Identify which cell holds the provided text, then report its (x, y) central coordinate. 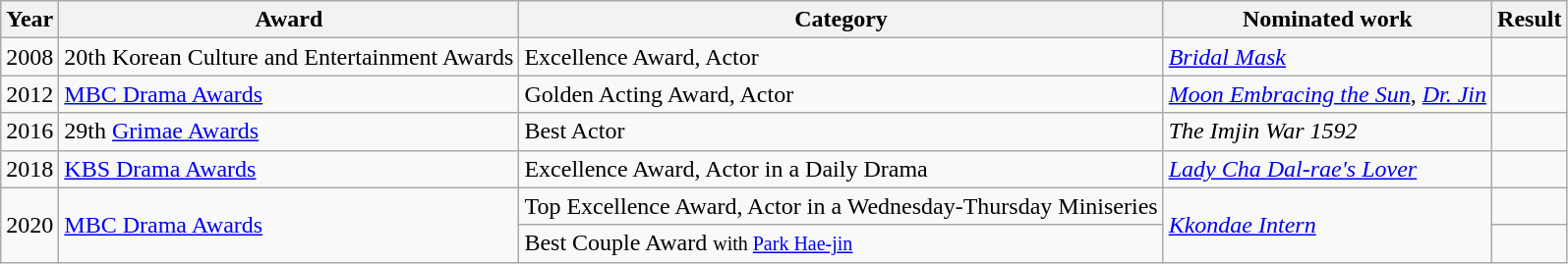
Category (842, 20)
Best Actor (842, 132)
Excellence Award, Actor (842, 57)
20th Korean Culture and Entertainment Awards (289, 57)
Moon Embracing the Sun, Dr. Jin (1327, 94)
2018 (29, 169)
2016 (29, 132)
KBS Drama Awards (289, 169)
Excellence Award, Actor in a Daily Drama (842, 169)
2012 (29, 94)
Bridal Mask (1327, 57)
2008 (29, 57)
Top Excellence Award, Actor in a Wednesday-Thursday Miniseries (842, 206)
Golden Acting Award, Actor (842, 94)
Year (29, 20)
Best Couple Award with Park Hae-jin (842, 243)
2020 (29, 225)
Kkondae Intern (1327, 225)
Nominated work (1327, 20)
29th Grimae Awards (289, 132)
Lady Cha Dal-rae's Lover (1327, 169)
Award (289, 20)
Result (1530, 20)
The Imjin War 1592 (1327, 132)
